Scan for the cell matching the given text and deliver its (x, y) coordinate at center. 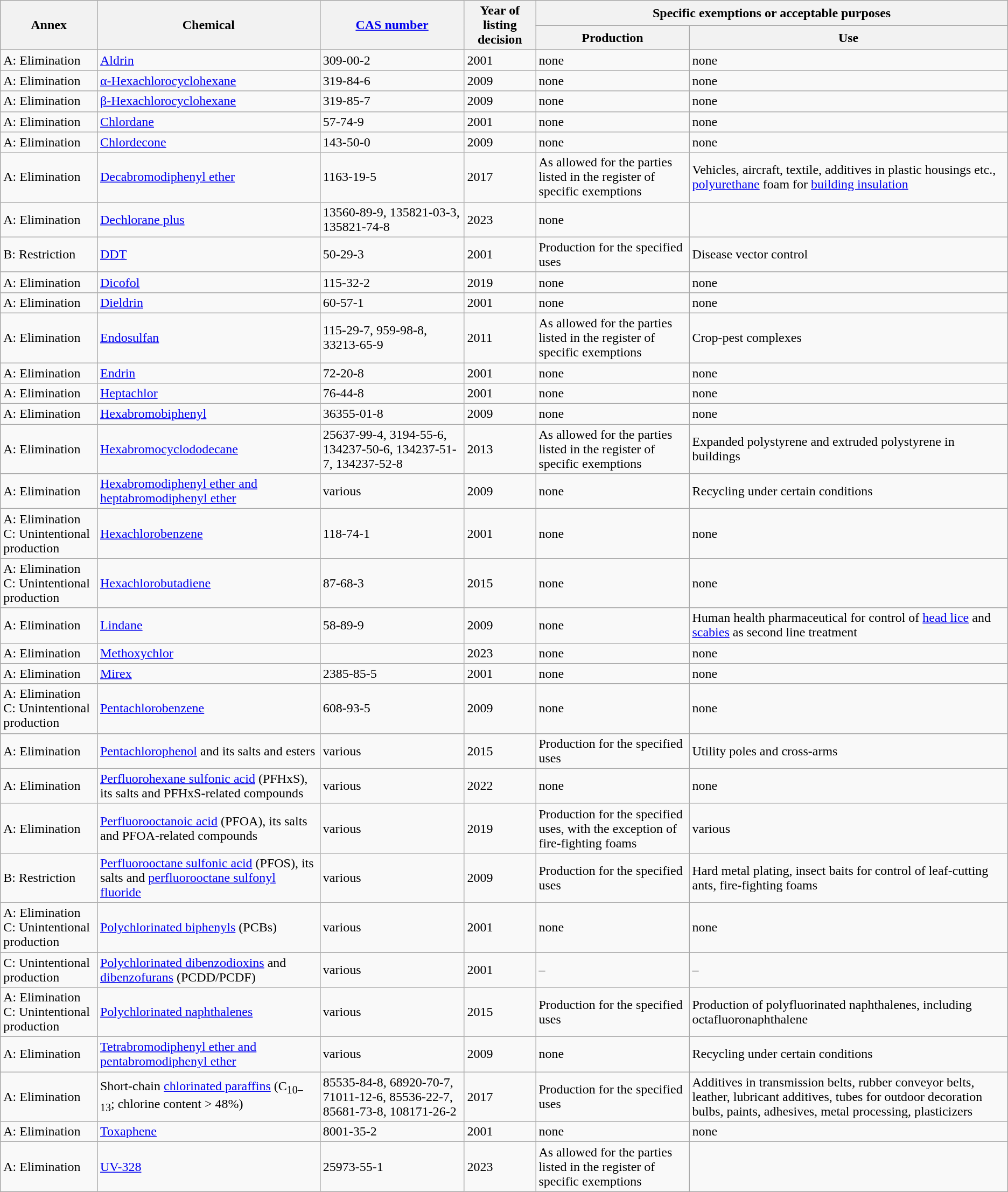
Vehicles, aircraft, textile, additives in plastic housings etc., polyurethane foam for building insulation (849, 177)
50-29-3 (392, 254)
Year of listing decision (500, 25)
Production for the specified uses, with the exception of fire-fighting foams (613, 828)
87-68-3 (392, 583)
8001-35-2 (392, 1132)
Mirex (208, 674)
2022 (500, 786)
Utility poles and cross-arms (849, 751)
Annex (49, 25)
Hexabromodiphenyl ether and heptabromodiphenyl ether (208, 491)
Aldrin (208, 60)
25637-99-4, 3194-55-6, 134237-50-6, 134237-51-7, 134237-52-8 (392, 449)
Disease vector control (849, 254)
Methoxychlor (208, 653)
Hard metal plating, insect baits for control of leaf-cutting ants, fire-fighting foams (849, 878)
2011 (500, 338)
Endosulfan (208, 338)
Pentachlorobenzene (208, 709)
Hexachlorobutadiene (208, 583)
58-89-9 (392, 626)
DDT (208, 254)
Perfluorooctane sulfonic acid (PFOS), its salts and perfluorooctane sulfonyl fluoride (208, 878)
Endrin (208, 373)
Hexabromocyclododecane (208, 449)
319-84-6 (392, 81)
Expanded polystyrene and extruded polystyrene in buildings (849, 449)
C: Unintentional production (49, 969)
CAS number (392, 25)
118-74-1 (392, 534)
115-32-2 (392, 282)
13560-89-9, 135821-03-3, 135821-74-8 (392, 220)
60-57-1 (392, 303)
Perfluorohexane sulfonic acid (PFHxS), its salts and PFHxS-related compounds (208, 786)
Toxaphene (208, 1132)
Use (849, 38)
Production (613, 38)
Tetrabromodiphenyl ether and pentabromodiphenyl ether (208, 1054)
36355-01-8 (392, 414)
76-44-8 (392, 394)
Crop-pest complexes (849, 338)
Dieldrin (208, 303)
57-74-9 (392, 122)
Polychlorinated dibenzodioxins and dibenzofurans (PCDD/PCDF) (208, 969)
β-Hexachlorocyclohexane (208, 101)
608-93-5 (392, 709)
Hexachlorobenzene (208, 534)
72-20-8 (392, 373)
UV-328 (208, 1167)
Decabromodiphenyl ether (208, 177)
Chlordane (208, 122)
Chlordecone (208, 142)
1163-19-5 (392, 177)
Perfluorooctanoic acid (PFOA), its salts and PFOA-related compounds (208, 828)
α-Hexachlorocyclohexane (208, 81)
Dicofol (208, 282)
Dechlorane plus (208, 220)
Lindane (208, 626)
Human health pharmaceutical for control of head lice and scabies as second line treatment (849, 626)
Polychlorinated naphthalenes (208, 1012)
309-00-2 (392, 60)
Pentachlorophenol and its salts and esters (208, 751)
115-29-7, 959-98-8, 33213-65-9 (392, 338)
85535-84-8, 68920-70-7, 71011-12-6, 85536-22-7, 85681-73-8, 108171-26-2 (392, 1097)
2013 (500, 449)
319-85-7 (392, 101)
25973-55-1 (392, 1167)
143-50-0 (392, 142)
Short-chain chlorinated paraffins (C10–13; chlorine content > 48%) (208, 1097)
Specific exemptions or acceptable purposes (772, 13)
Chemical (208, 25)
Heptachlor (208, 394)
Production of polyfluorinated naphthalenes, including octafluoronaphthalene (849, 1012)
Hexabromobiphenyl (208, 414)
Polychlorinated biphenyls (PCBs) (208, 927)
2385-85-5 (392, 674)
